Pinpoint the cell where the given text exists, returning its (x, y) midpoint coordinate. 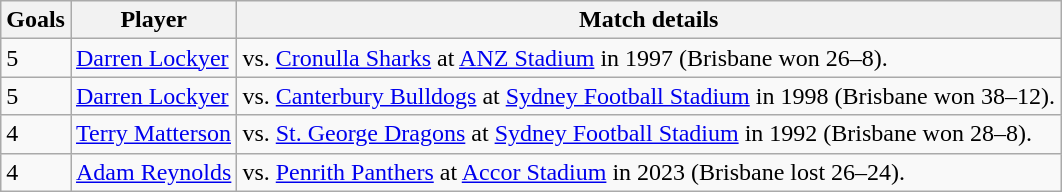
Adam Reynolds (153, 172)
Player (153, 20)
vs. Canterbury Bulldogs at Sydney Football Stadium in 1998 (Brisbane won 38–12). (649, 96)
Match details (649, 20)
vs. St. George Dragons at Sydney Football Stadium in 1992 (Brisbane won 28–8). (649, 134)
vs. Cronulla Sharks at ANZ Stadium in 1997 (Brisbane won 26–8). (649, 58)
Goals (36, 20)
vs. Penrith Panthers at Accor Stadium in 2023 (Brisbane lost 26–24). (649, 172)
Terry Matterson (153, 134)
